For the text-containing cell, return its midpoint in [x, y] coordinate format. 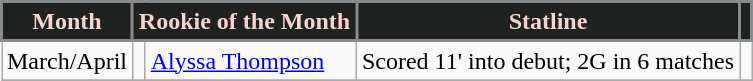
Statline [548, 22]
Month [68, 22]
Rookie of the Month [245, 22]
Alyssa Thompson [250, 60]
Scored 11' into debut; 2G in 6 matches [548, 60]
March/April [68, 60]
